From the cell containing the given text, extract its center point as [X, Y] coordinate. 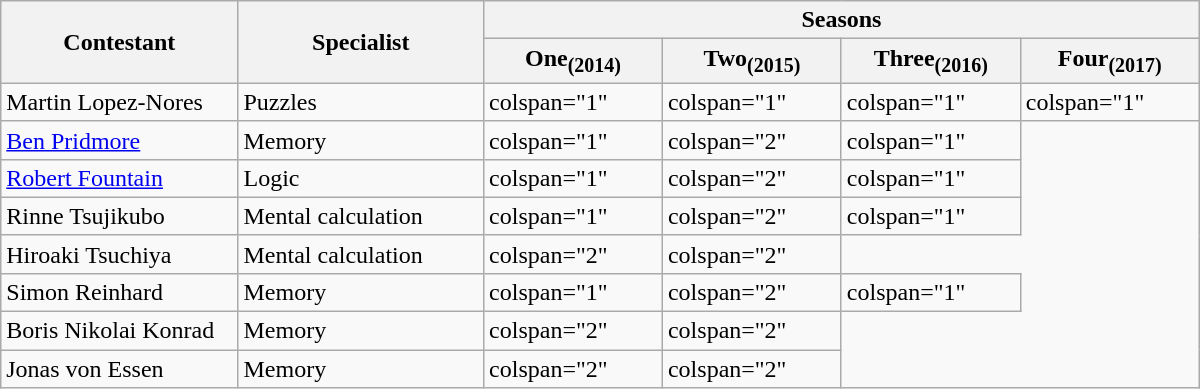
Jonas von Essen [120, 369]
Simon Reinhard [120, 292]
Boris Nikolai Konrad [120, 331]
Three(2016) [930, 61]
Specialist [361, 42]
Robert Fountain [120, 178]
Rinne Tsujikubo [120, 216]
One(2014) [574, 61]
Ben Pridmore [120, 140]
Seasons [842, 20]
Four(2017) [1110, 61]
Logic [361, 178]
Puzzles [361, 102]
Hiroaki Tsuchiya [120, 254]
Contestant [120, 42]
Two(2015) [752, 61]
Martin Lopez-Nores [120, 102]
